Extract the [x, y] coordinate from the center of the cell holding the provided text.  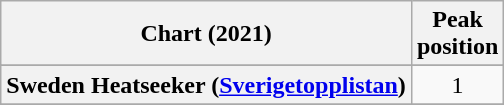
Chart (2021) [206, 34]
Peakposition [457, 34]
1 [457, 85]
Sweden Heatseeker (Sverigetopplistan) [206, 85]
